Detect which cell encompasses the target text, then output its (x, y) center coordinate. 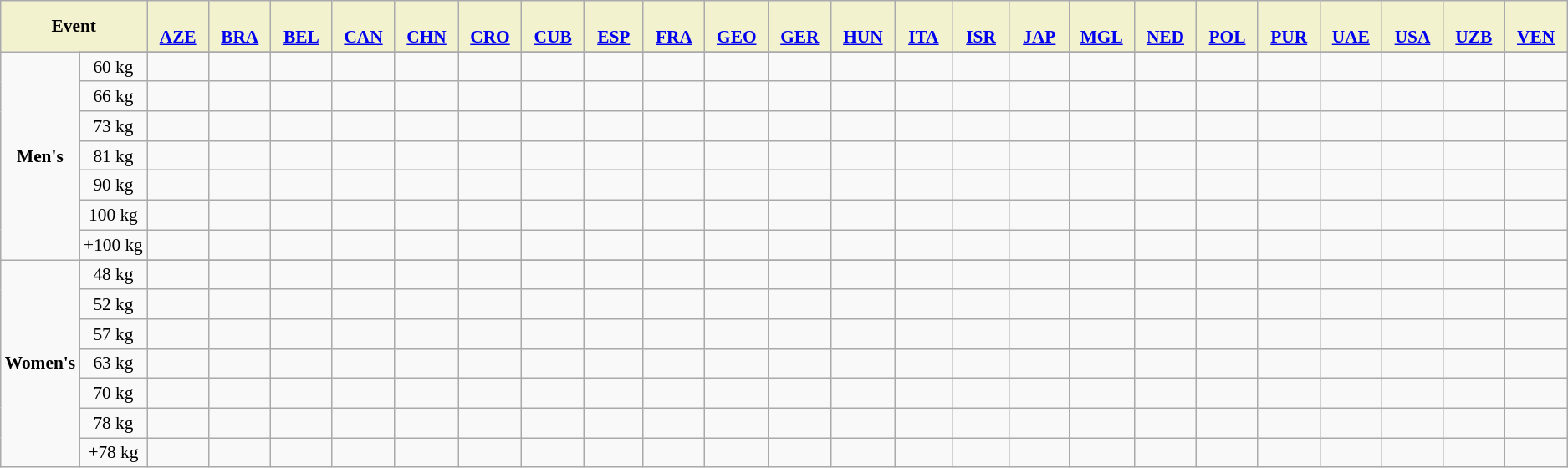
Women's (40, 363)
52 kg (114, 304)
ITA (923, 27)
CHN (426, 27)
BEL (301, 27)
Men's (40, 155)
MGL (1101, 27)
70 kg (114, 394)
PUR (1289, 27)
81 kg (114, 155)
HUN (863, 27)
BRA (240, 27)
UZB (1474, 27)
90 kg (114, 186)
FRA (674, 27)
63 kg (114, 364)
CAN (363, 27)
ISR (982, 27)
JAP (1039, 27)
USA (1413, 27)
Event (74, 27)
+78 kg (114, 453)
60 kg (114, 67)
CRO (490, 27)
AZE (178, 27)
+100 kg (114, 245)
UAE (1351, 27)
100 kg (114, 215)
66 kg (114, 96)
57 kg (114, 334)
CUB (553, 27)
48 kg (114, 274)
POL (1228, 27)
ESP (614, 27)
73 kg (114, 126)
78 kg (114, 423)
GEO (737, 27)
VEN (1535, 27)
NED (1165, 27)
GER (799, 27)
